Return the (x, y) coordinate for the center point of the cell that contains the specified text.  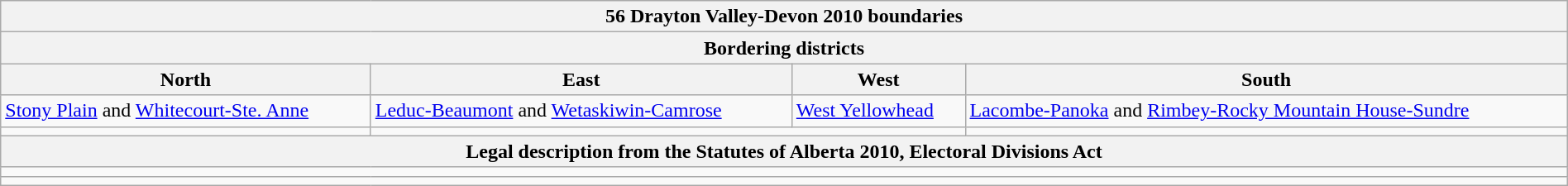
West Yellowhead (878, 111)
West (878, 79)
56 Drayton Valley-Devon 2010 boundaries (784, 17)
Leduc-Beaumont and Wetaskiwin-Camrose (581, 111)
Stony Plain and Whitecourt-Ste. Anne (185, 111)
Bordering districts (784, 48)
North (185, 79)
East (581, 79)
South (1266, 79)
Legal description from the Statutes of Alberta 2010, Electoral Divisions Act (784, 151)
Lacombe-Panoka and Rimbey-Rocky Mountain House-Sundre (1266, 111)
